Detect which cell encompasses the target text, then output its (x, y) center coordinate. 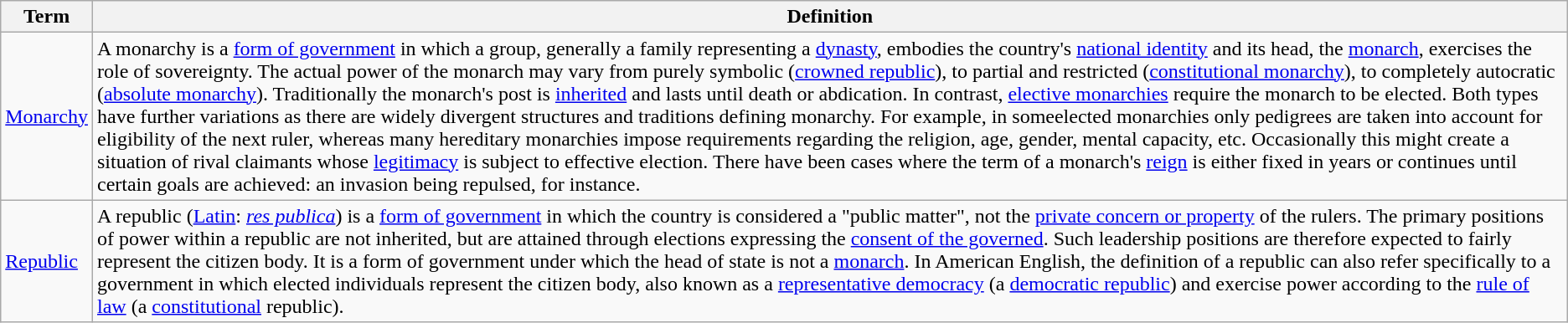
Term (47, 17)
Definition (829, 17)
Republic (47, 261)
Monarchy (47, 116)
